Locate the cell with the specified text and output its (X, Y) center coordinate. 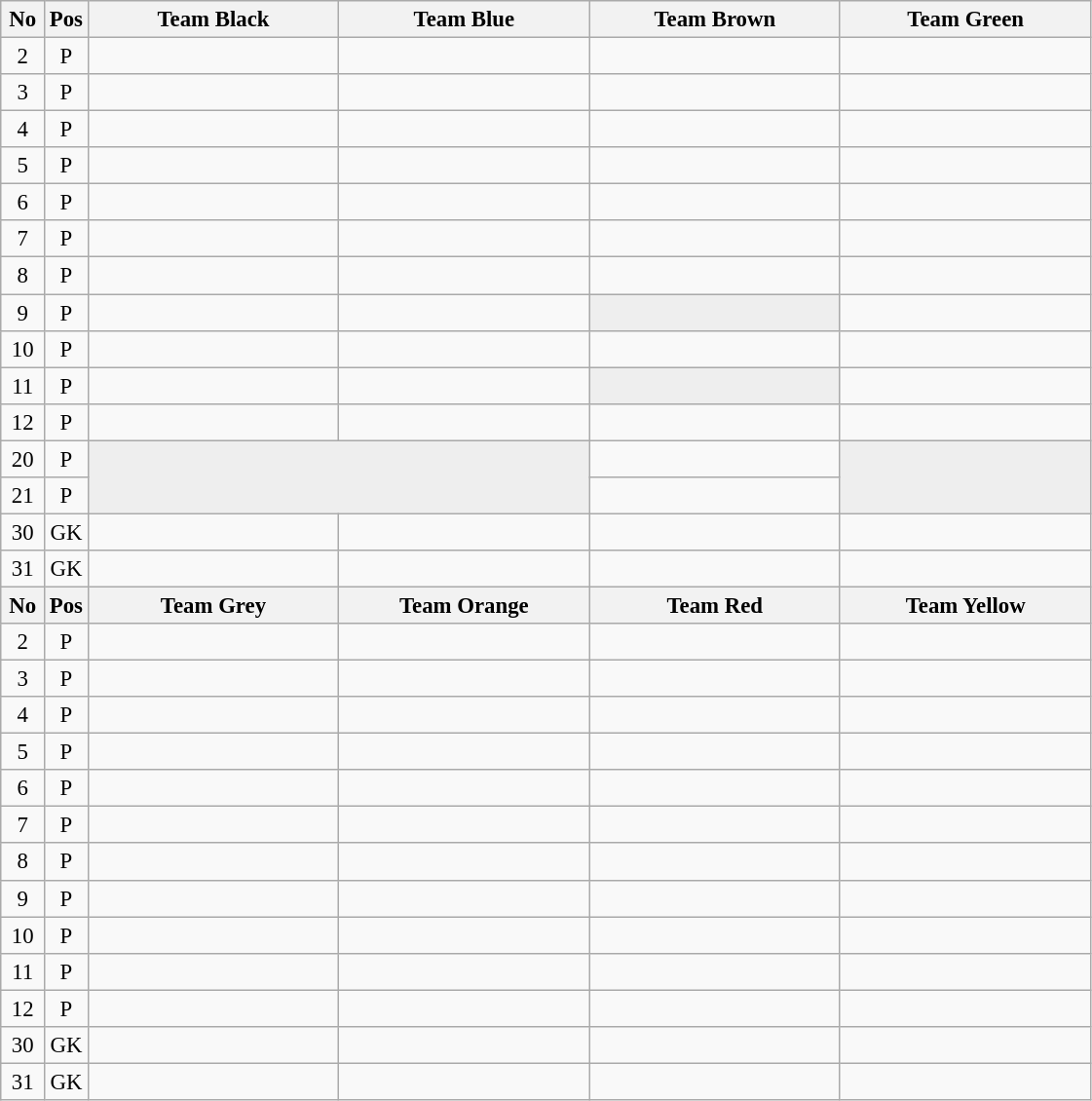
Team Green (964, 19)
Team Brown (715, 19)
Team Orange (464, 605)
21 (23, 496)
Team Black (212, 19)
Team Yellow (964, 605)
Team Red (715, 605)
Team Grey (212, 605)
20 (23, 459)
Team Blue (464, 19)
